From the cell containing the given text, extract its center point as (X, Y) coordinate. 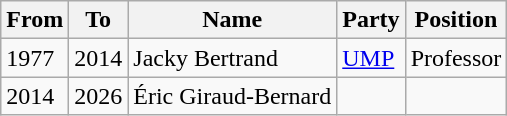
2026 (98, 96)
UMP (371, 58)
Name (232, 20)
Éric Giraud-Bernard (232, 96)
Jacky Bertrand (232, 58)
Party (371, 20)
From (35, 20)
1977 (35, 58)
To (98, 20)
Professor (456, 58)
Position (456, 20)
